For the text-containing cell, return its midpoint in [X, Y] coordinate format. 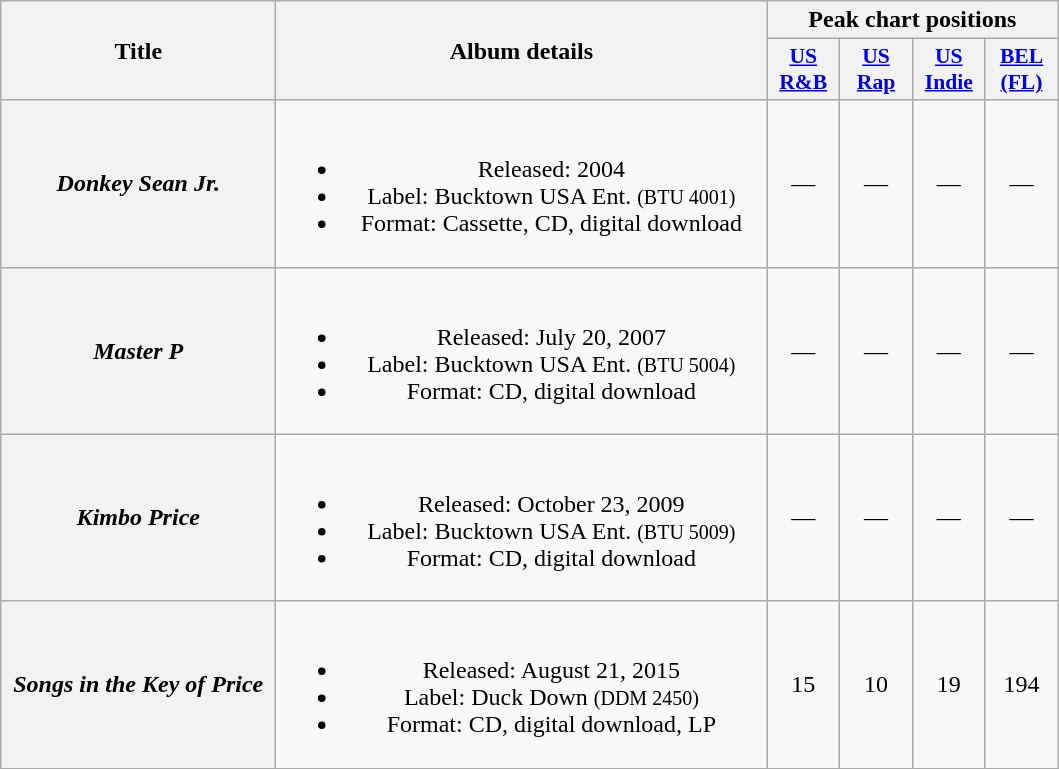
15 [804, 684]
Released: October 23, 2009Label: Bucktown USA Ent. (BTU 5009)Format: CD, digital download [522, 518]
Donkey Sean Jr. [138, 184]
194 [1022, 684]
BEL (FL) [1022, 70]
US Rap [876, 70]
10 [876, 684]
Peak chart positions [912, 20]
Released: August 21, 2015Label: Duck Down (DDM 2450)Format: CD, digital download, LP [522, 684]
Released: July 20, 2007Label: Bucktown USA Ent. (BTU 5004)Format: CD, digital download [522, 350]
US R&B [804, 70]
Songs in the Key of Price [138, 684]
19 [948, 684]
Kimbo Price [138, 518]
Album details [522, 50]
US Indie [948, 70]
Master P [138, 350]
Title [138, 50]
Released: 2004Label: Bucktown USA Ent. (BTU 4001)Format: Cassette, CD, digital download [522, 184]
